From the cell containing the given text, extract its center point as [x, y] coordinate. 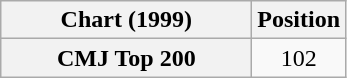
Position [299, 20]
Chart (1999) [126, 20]
CMJ Top 200 [126, 58]
102 [299, 58]
